Return the (x, y) coordinate for the center point of the cell that contains the specified text.  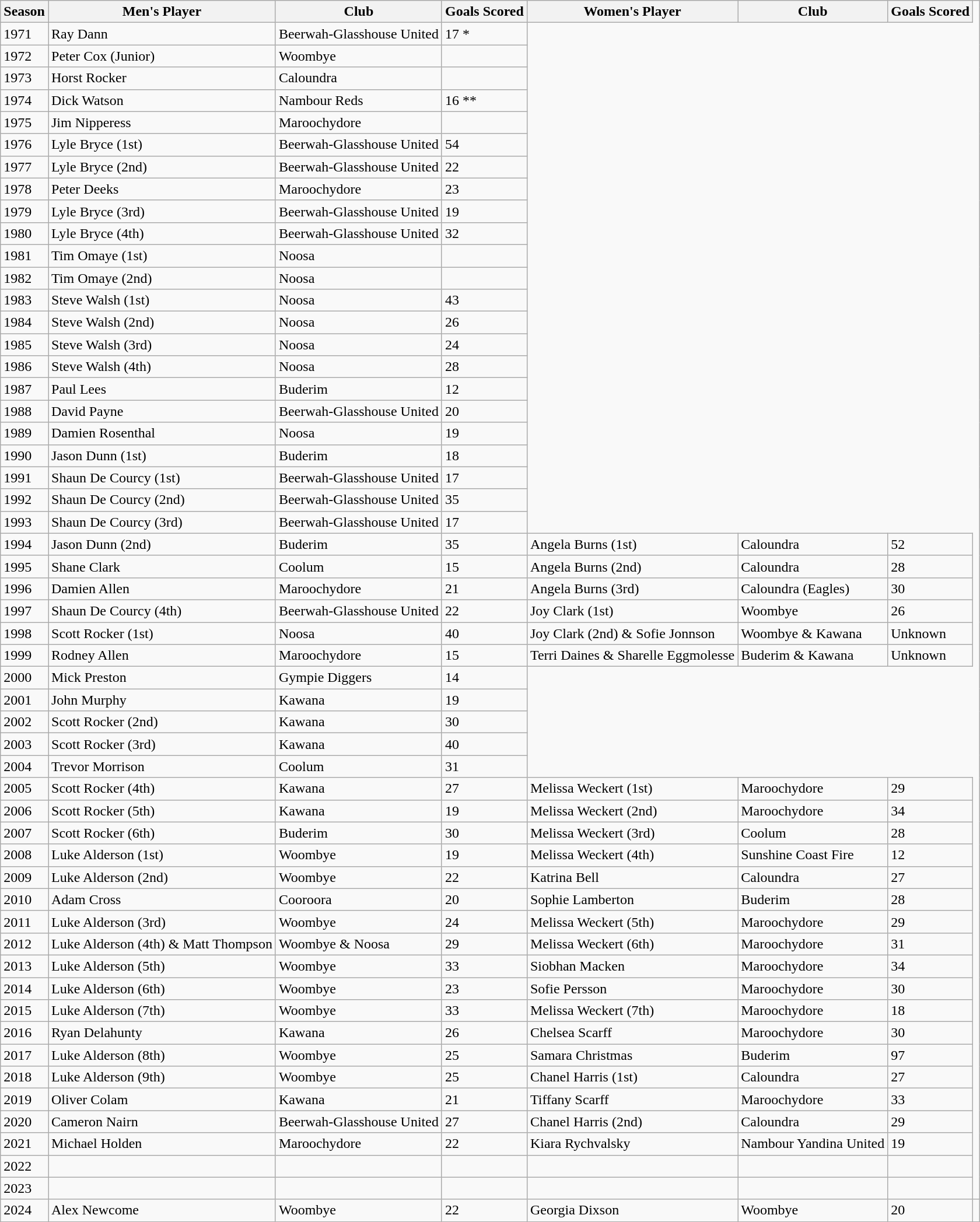
Michael Holden (162, 1144)
2014 (24, 989)
Mick Preston (162, 678)
1972 (24, 56)
2015 (24, 1011)
1986 (24, 367)
Paul Lees (162, 389)
2012 (24, 944)
Luke Alderson (7th) (162, 1011)
1993 (24, 522)
Chanel Harris (1st) (632, 1077)
Jason Dunn (1st) (162, 456)
Melissa Weckert (4th) (632, 855)
Luke Alderson (2nd) (162, 877)
Sofie Persson (632, 989)
Melissa Weckert (3rd) (632, 833)
Lyle Bryce (2nd) (162, 167)
Angela Burns (2nd) (632, 566)
1988 (24, 411)
1979 (24, 211)
Buderim & Kawana (813, 656)
Chelsea Scarff (632, 1033)
Scott Rocker (2nd) (162, 722)
14 (484, 678)
1982 (24, 278)
Georgia Dixson (632, 1210)
Peter Cox (Junior) (162, 56)
Shaun De Courcy (2nd) (162, 500)
Adam Cross (162, 899)
Woombye & Noosa (358, 944)
Melissa Weckert (1st) (632, 789)
Dick Watson (162, 100)
Jim Nipperess (162, 122)
1990 (24, 456)
1971 (24, 34)
Men's Player (162, 12)
Scott Rocker (5th) (162, 811)
Siobhan Macken (632, 966)
Sophie Lamberton (632, 899)
Scott Rocker (3rd) (162, 744)
Ray Dann (162, 34)
Luke Alderson (9th) (162, 1077)
Kiara Rychvalsky (632, 1144)
Luke Alderson (5th) (162, 966)
Steve Walsh (1st) (162, 300)
Tim Omaye (2nd) (162, 278)
2004 (24, 766)
1994 (24, 544)
2023 (24, 1188)
Melissa Weckert (6th) (632, 944)
Alex Newcome (162, 1210)
2019 (24, 1100)
Trevor Morrison (162, 766)
Damien Rosenthal (162, 433)
1973 (24, 78)
1977 (24, 167)
1981 (24, 255)
Cameron Nairn (162, 1122)
Gympie Diggers (358, 678)
Shane Clark (162, 566)
2000 (24, 678)
Steve Walsh (2nd) (162, 323)
97 (930, 1055)
1985 (24, 345)
Nambour Reds (358, 100)
Angela Burns (3rd) (632, 589)
Steve Walsh (4th) (162, 367)
1991 (24, 478)
Season (24, 12)
Lyle Bryce (3rd) (162, 211)
Rodney Allen (162, 656)
2005 (24, 789)
Luke Alderson (8th) (162, 1055)
Scott Rocker (1st) (162, 633)
1999 (24, 656)
Lyle Bryce (1st) (162, 145)
2002 (24, 722)
2017 (24, 1055)
Melissa Weckert (5th) (632, 922)
Caloundra (Eagles) (813, 589)
1998 (24, 633)
1974 (24, 100)
Chanel Harris (2nd) (632, 1122)
Katrina Bell (632, 877)
Damien Allen (162, 589)
2016 (24, 1033)
2024 (24, 1210)
Tiffany Scarff (632, 1100)
Jason Dunn (2nd) (162, 544)
1996 (24, 589)
Tim Omaye (1st) (162, 255)
Peter Deeks (162, 189)
Women's Player (632, 12)
1992 (24, 500)
Sunshine Coast Fire (813, 855)
2003 (24, 744)
Scott Rocker (6th) (162, 833)
1995 (24, 566)
2009 (24, 877)
1987 (24, 389)
54 (484, 145)
1997 (24, 611)
Oliver Colam (162, 1100)
Shaun De Courcy (1st) (162, 478)
2021 (24, 1144)
43 (484, 300)
1978 (24, 189)
Joy Clark (2nd) & Sofie Jonnson (632, 633)
2010 (24, 899)
32 (484, 233)
16 ** (484, 100)
David Payne (162, 411)
Luke Alderson (1st) (162, 855)
2001 (24, 700)
Shaun De Courcy (3rd) (162, 522)
Nambour Yandina United (813, 1144)
Cooroora (358, 899)
Lyle Bryce (4th) (162, 233)
1976 (24, 145)
Luke Alderson (4th) & Matt Thompson (162, 944)
Samara Christmas (632, 1055)
Steve Walsh (3rd) (162, 345)
1980 (24, 233)
Woombye & Kawana (813, 633)
17 * (484, 34)
Melissa Weckert (2nd) (632, 811)
2022 (24, 1166)
Horst Rocker (162, 78)
2008 (24, 855)
2011 (24, 922)
2018 (24, 1077)
Shaun De Courcy (4th) (162, 611)
2007 (24, 833)
Scott Rocker (4th) (162, 789)
Joy Clark (1st) (632, 611)
2013 (24, 966)
Melissa Weckert (7th) (632, 1011)
1989 (24, 433)
2020 (24, 1122)
1984 (24, 323)
Angela Burns (1st) (632, 544)
2006 (24, 811)
1975 (24, 122)
52 (930, 544)
1983 (24, 300)
Luke Alderson (6th) (162, 989)
Ryan Delahunty (162, 1033)
Terri Daines & Sharelle Eggmolesse (632, 656)
Luke Alderson (3rd) (162, 922)
John Murphy (162, 700)
